Provide the (x, y) coordinate of the cell's center where the given text is located.  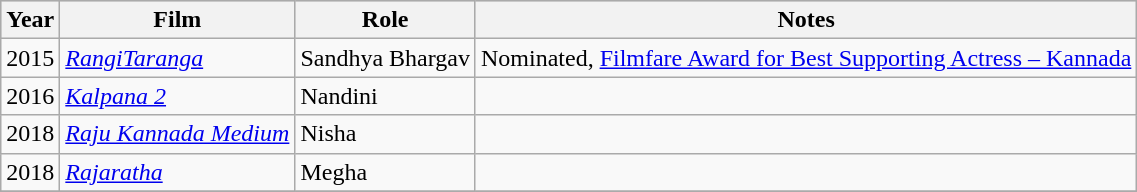
Film (178, 20)
2015 (30, 58)
Raju Kannada Medium (178, 134)
Megha (386, 172)
Sandhya Bhargav (386, 58)
Nisha (386, 134)
Role (386, 20)
Nandini (386, 96)
Notes (806, 20)
Nominated, Filmfare Award for Best Supporting Actress – Kannada (806, 58)
RangiTaranga (178, 58)
Kalpana 2 (178, 96)
Rajaratha (178, 172)
2016 (30, 96)
Year (30, 20)
